Search for the cell housing the specified text and yield its [X, Y] center coordinate. 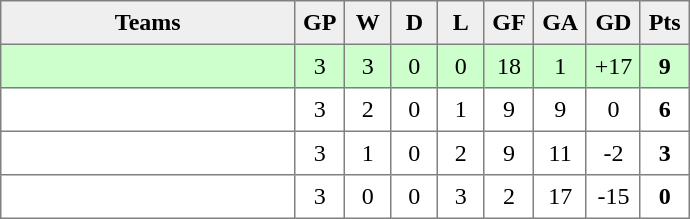
-2 [613, 153]
Pts [664, 23]
GA [560, 23]
GD [613, 23]
17 [560, 197]
18 [509, 66]
11 [560, 153]
6 [664, 110]
GF [509, 23]
+17 [613, 66]
L [461, 23]
W [368, 23]
-15 [613, 197]
Teams [148, 23]
D [414, 23]
GP [320, 23]
